Capture the cell that displays the provided text and extract its [X, Y] central coordinate. 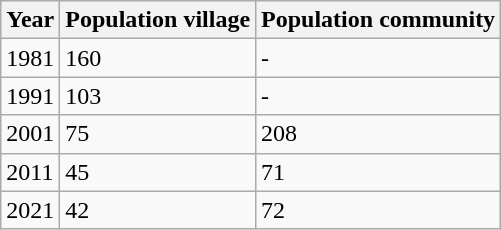
2001 [30, 134]
1991 [30, 96]
103 [158, 96]
75 [158, 134]
Population village [158, 20]
45 [158, 172]
42 [158, 210]
2021 [30, 210]
160 [158, 58]
2011 [30, 172]
208 [378, 134]
72 [378, 210]
Population community [378, 20]
Year [30, 20]
1981 [30, 58]
71 [378, 172]
